For the text-containing cell, return its midpoint in (X, Y) coordinate format. 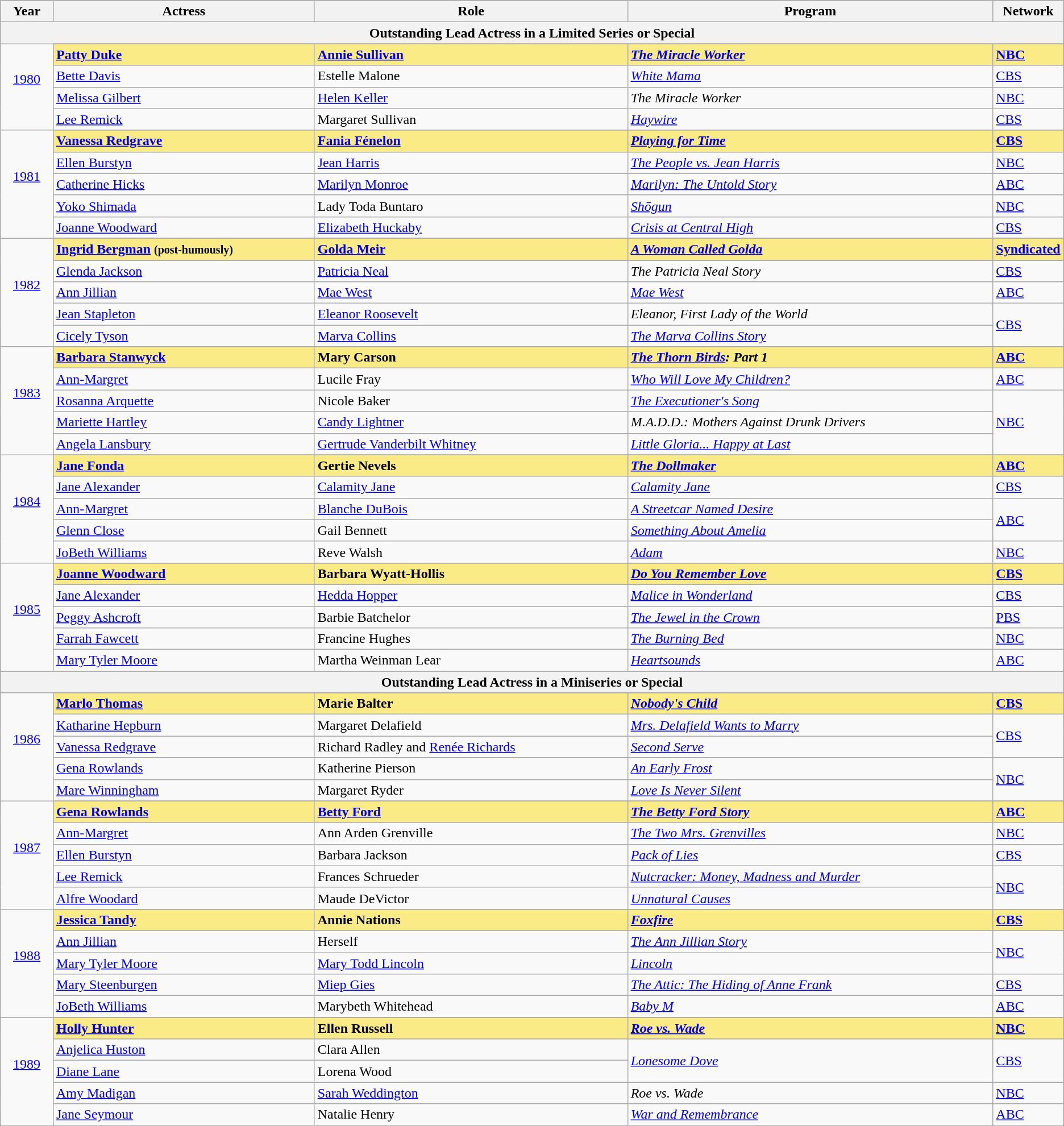
Heartsounds (811, 660)
Marilyn: The Untold Story (811, 184)
Peggy Ashcroft (184, 617)
Margaret Sullivan (471, 119)
Herself (471, 941)
Clara Allen (471, 1050)
PBS (1028, 617)
Candy Lightner (471, 422)
Who Will Love My Children? (811, 379)
Marilyn Monroe (471, 184)
Reve Walsh (471, 552)
The Dollmaker (811, 466)
Bette Davis (184, 76)
A Streetcar Named Desire (811, 509)
Lonesome Dove (811, 1061)
Catherine Hicks (184, 184)
War and Remembrance (811, 1115)
The Patricia Neal Story (811, 271)
Crisis at Central High (811, 227)
Mariette Hartley (184, 422)
The Executioner's Song (811, 401)
Blanche DuBois (471, 509)
Helen Keller (471, 98)
Mrs. Delafield Wants to Marry (811, 725)
The Attic: The Hiding of Anne Frank (811, 985)
Ingrid Bergman (post-humously) (184, 249)
Gertrude Vanderbilt Whitney (471, 444)
Anjelica Huston (184, 1050)
Estelle Malone (471, 76)
Second Serve (811, 747)
Margaret Ryder (471, 790)
Something About Amelia (811, 530)
Yoko Shimada (184, 206)
Actress (184, 11)
1982 (27, 292)
1988 (27, 963)
Alfre Woodard (184, 898)
Annie Sullivan (471, 55)
Golda Meir (471, 249)
Outstanding Lead Actress in a Limited Series or Special (532, 33)
An Early Frost (811, 768)
Richard Radley and Renée Richards (471, 747)
Jean Stapleton (184, 314)
Cicely Tyson (184, 336)
Haywire (811, 119)
Barbara Wyatt-Hollis (471, 574)
Holly Hunter (184, 1028)
1986 (27, 747)
Martha Weinman Lear (471, 660)
The Ann Jillian Story (811, 941)
The Thorn Birds: Part 1 (811, 358)
1980 (27, 87)
Adam (811, 552)
Gertie Nevels (471, 466)
Baby M (811, 1007)
Lincoln (811, 963)
Nobody's Child (811, 704)
A Woman Called Golda (811, 249)
Francine Hughes (471, 639)
Year (27, 11)
Lady Toda Buntaro (471, 206)
Syndicated (1028, 249)
1987 (27, 855)
Marybeth Whitehead (471, 1007)
The People vs. Jean Harris (811, 163)
Little Gloria... Happy at Last (811, 444)
Role (471, 11)
Glenn Close (184, 530)
Marie Balter (471, 704)
Eleanor Roosevelt (471, 314)
Fania Fénelon (471, 141)
Jessica Tandy (184, 920)
Marlo Thomas (184, 704)
Shōgun (811, 206)
Nutcracker: Money, Madness and Murder (811, 876)
Barbara Stanwyck (184, 358)
The Betty Ford Story (811, 812)
Jane Seymour (184, 1115)
1989 (27, 1071)
The Burning Bed (811, 639)
Jane Fonda (184, 466)
Elizabeth Huckaby (471, 227)
Outstanding Lead Actress in a Miniseries or Special (532, 682)
Miep Gies (471, 985)
Do You Remember Love (811, 574)
Gail Bennett (471, 530)
Mare Winningham (184, 790)
1984 (27, 509)
Ann Arden Grenville (471, 833)
Farrah Fawcett (184, 639)
Unnatural Causes (811, 898)
Maude DeVictor (471, 898)
Pack of Lies (811, 855)
Mary Carson (471, 358)
Barbie Batchelor (471, 617)
Mary Todd Lincoln (471, 963)
The Two Mrs. Grenvilles (811, 833)
1983 (27, 401)
The Marva Collins Story (811, 336)
Rosanna Arquette (184, 401)
Patty Duke (184, 55)
Margaret Delafield (471, 725)
Barbara Jackson (471, 855)
Eleanor, First Lady of the World (811, 314)
Diane Lane (184, 1071)
Betty Ford (471, 812)
Melissa Gilbert (184, 98)
Love Is Never Silent (811, 790)
Natalie Henry (471, 1115)
Sarah Weddington (471, 1093)
Hedda Hopper (471, 595)
Network (1028, 11)
Lorena Wood (471, 1071)
Program (811, 11)
Katherine Pierson (471, 768)
Nicole Baker (471, 401)
Patricia Neal (471, 271)
Lucile Fray (471, 379)
M.A.D.D.: Mothers Against Drunk Drivers (811, 422)
Angela Lansbury (184, 444)
Marva Collins (471, 336)
The Jewel in the Crown (811, 617)
White Mama (811, 76)
Glenda Jackson (184, 271)
Foxfire (811, 920)
Amy Madigan (184, 1093)
Katharine Hepburn (184, 725)
Jean Harris (471, 163)
1985 (27, 617)
Playing for Time (811, 141)
Malice in Wonderland (811, 595)
Annie Nations (471, 920)
Frances Schrueder (471, 876)
Ellen Russell (471, 1028)
1981 (27, 184)
Mary Steenburgen (184, 985)
